Find where the given text appears and provide that cell's center as [X, Y] coordinate. 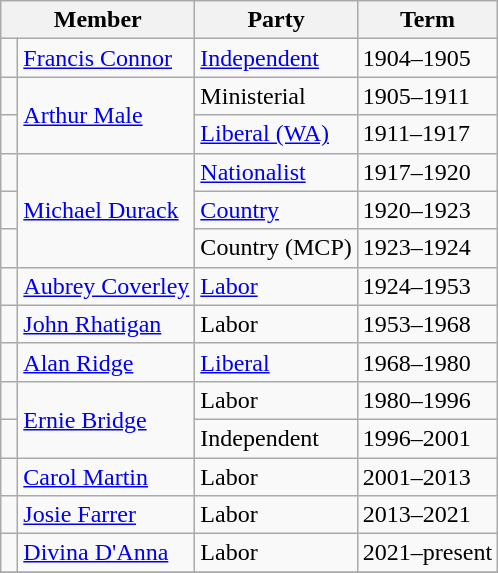
1953–1968 [427, 324]
1917–1920 [427, 172]
2013–2021 [427, 515]
Ernie Bridge [106, 419]
Carol Martin [106, 477]
2021–present [427, 553]
1920–1923 [427, 210]
Aubrey Coverley [106, 286]
1923–1924 [427, 248]
Liberal [276, 362]
1905–1911 [427, 96]
1911–1917 [427, 134]
Arthur Male [106, 115]
Michael Durack [106, 210]
Ministerial [276, 96]
John Rhatigan [106, 324]
1968–1980 [427, 362]
1904–1905 [427, 58]
Francis Connor [106, 58]
1980–1996 [427, 400]
1924–1953 [427, 286]
1996–2001 [427, 438]
Alan Ridge [106, 362]
Liberal (WA) [276, 134]
2001–2013 [427, 477]
Josie Farrer [106, 515]
Divina D'Anna [106, 553]
Term [427, 20]
Country (MCP) [276, 248]
Country [276, 210]
Party [276, 20]
Member [98, 20]
Nationalist [276, 172]
